Search for the cell housing the specified text and yield its (x, y) center coordinate. 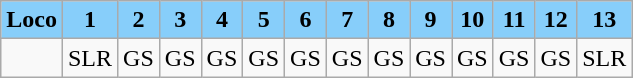
13 (604, 20)
12 (556, 20)
7 (347, 20)
5 (264, 20)
3 (180, 20)
6 (306, 20)
11 (514, 20)
Loco (32, 20)
2 (139, 20)
1 (90, 20)
4 (222, 20)
10 (473, 20)
8 (389, 20)
9 (431, 20)
